Provide the (x, y) coordinate of the cell's center where the given text is located.  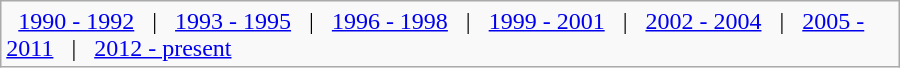
1990 - 1992 | 1993 - 1995 | 1996 - 1998 | 1999 - 2001 | 2002 - 2004 | 2005 - 2011 | 2012 - present (450, 34)
